Capture the cell that displays the provided text and extract its [x, y] central coordinate. 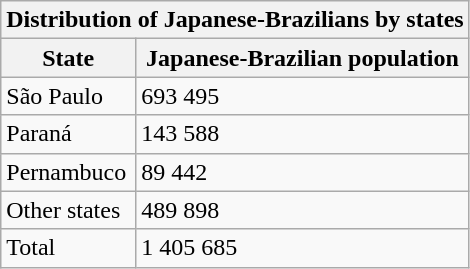
693 495 [302, 96]
143 588 [302, 134]
Japanese-Brazilian population [302, 58]
Pernambuco [68, 172]
São Paulo [68, 96]
89 442 [302, 172]
489 898 [302, 210]
State [68, 58]
Other states [68, 210]
Total [68, 248]
Paraná [68, 134]
1 405 685 [302, 248]
Distribution of Japanese-Brazilians by states [235, 20]
